Scan for the cell matching the given text and deliver its (x, y) coordinate at center. 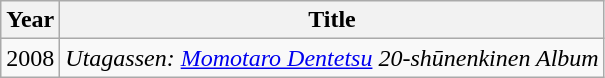
2008 (30, 58)
Utagassen: Momotaro Dentetsu 20-shūnenkinen Album (332, 58)
Year (30, 20)
Title (332, 20)
